Find where the given text appears and provide that cell's center as (x, y) coordinate. 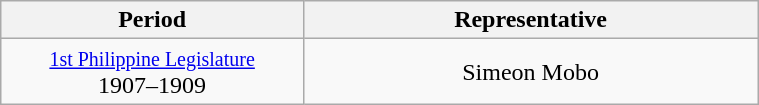
Simeon Mobo (530, 72)
Representative (530, 20)
Period (152, 20)
1st Philippine Legislature1907–1909 (152, 72)
